Search for the cell housing the specified text and yield its [x, y] center coordinate. 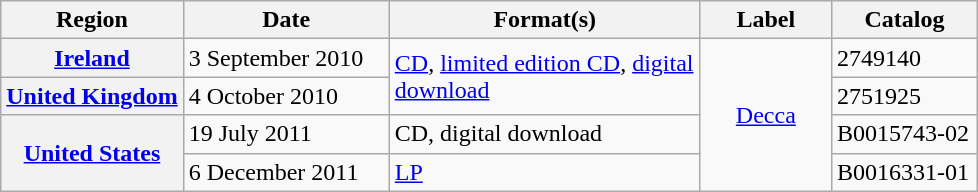
B0016331-01 [904, 172]
Label [766, 20]
Date [286, 20]
2749140 [904, 58]
Region [92, 20]
4 October 2010 [286, 96]
2751925 [904, 96]
United States [92, 153]
Catalog [904, 20]
Ireland [92, 58]
Decca [766, 115]
CD, digital download [544, 134]
Format(s) [544, 20]
B0015743-02 [904, 134]
LP [544, 172]
3 September 2010 [286, 58]
CD, limited edition CD, digital download [544, 77]
19 July 2011 [286, 134]
6 December 2011 [286, 172]
United Kingdom [92, 96]
